Provide the [X, Y] coordinate of the cell's center where the given text is located.  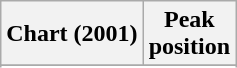
Chart (2001) [72, 34]
Peakposition [189, 34]
